Capture the cell that displays the provided text and extract its [X, Y] central coordinate. 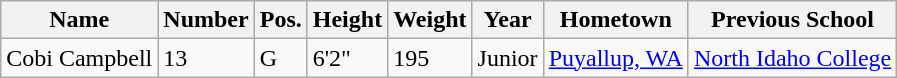
Puyallup, WA [616, 58]
Pos. [280, 20]
Name [80, 20]
6'2" [347, 58]
Number [206, 20]
North Idaho College [792, 58]
Hometown [616, 20]
13 [206, 58]
195 [430, 58]
Year [508, 20]
G [280, 58]
Previous School [792, 20]
Junior [508, 58]
Weight [430, 20]
Height [347, 20]
Cobi Campbell [80, 58]
